Pinpoint the cell where the given text exists, returning its [x, y] midpoint coordinate. 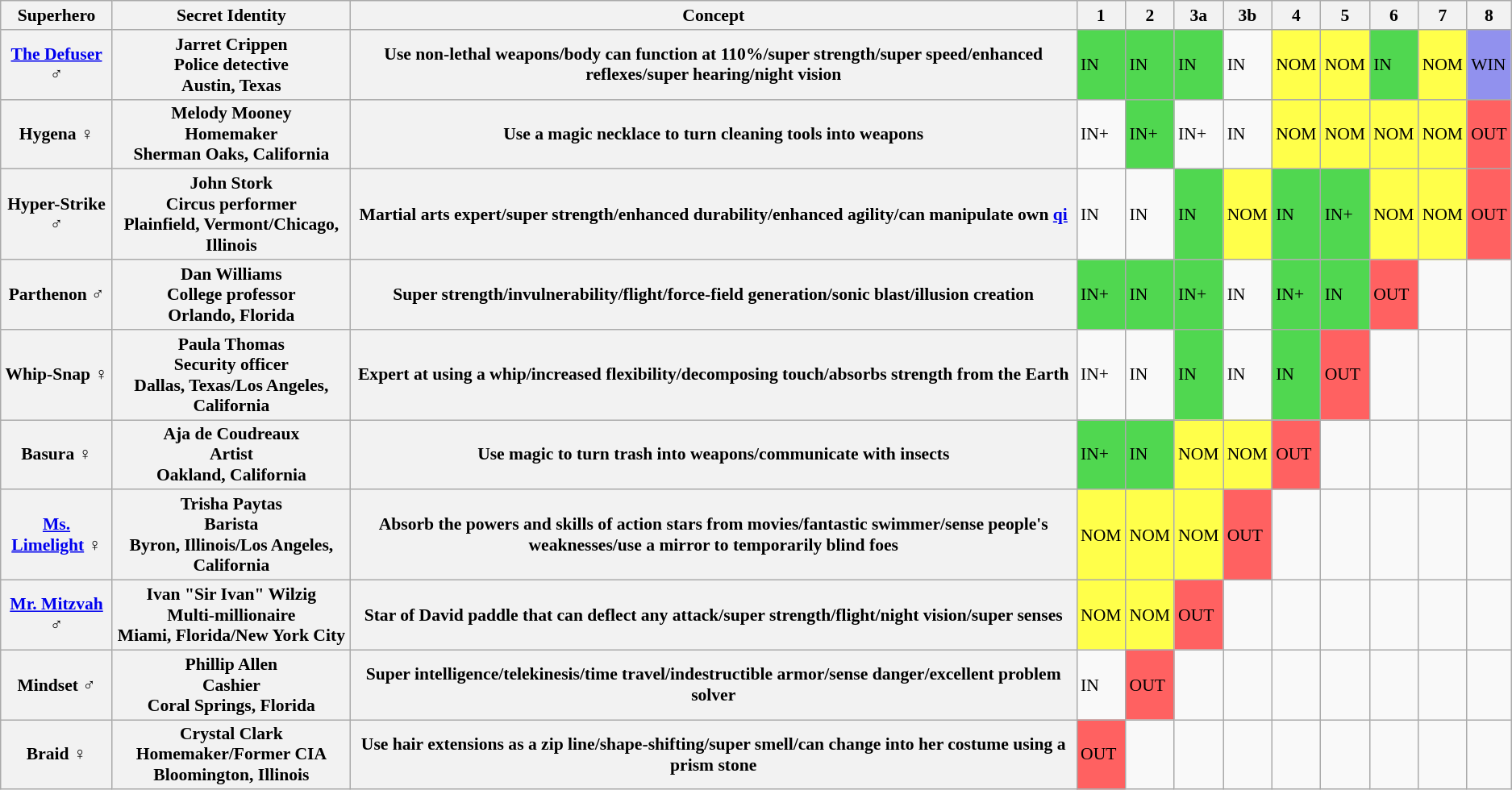
Ivan "Sir Ivan" WilzigMulti-millionaireMiami, Florida/New York City [231, 616]
Mr. Mitzvah ♂ [56, 616]
Mindset ♂ [56, 685]
Hyper-Strike ♂ [56, 214]
4 [1297, 15]
WIN [1489, 64]
Hygena ♀ [56, 134]
2 [1150, 15]
Martial arts expert/super strength/enhanced durability/enhanced agility/can manipulate own qi [713, 214]
Use non-lethal weapons/body can function at 110%/super strength/super speed/enhanced reflexes/super hearing/night vision [713, 64]
Melody MooneyHomemakerSherman Oaks, California [231, 134]
1 [1102, 15]
Paula ThomasSecurity officerDallas, Texas/Los Angeles, California [231, 375]
Phillip AllenCashierCoral Springs, Florida [231, 685]
Jarret CrippenPolice detectiveAustin, Texas [231, 64]
Ms. Limelight ♀ [56, 535]
Use magic to turn trash into weapons/communicate with insects [713, 455]
Superhero [56, 15]
Star of David paddle that can deflect any attack/super strength/flight/night vision/super senses [713, 616]
Super intelligence/telekinesis/time travel/indestructible armor/sense danger/excellent problem solver [713, 685]
Use a magic necklace to turn cleaning tools into weapons [713, 134]
Trisha PaytasBaristaByron, Illinois/Los Angeles, California [231, 535]
Braid ♀ [56, 755]
Super strength/invulnerability/flight/force-field generation/sonic blast/illusion creation [713, 295]
5 [1345, 15]
The Defuser ♂ [56, 64]
Crystal ClarkHomemaker/Former CIABloomington, Illinois [231, 755]
Secret Identity [231, 15]
3b [1248, 15]
Whip-Snap ♀ [56, 375]
Dan WilliamsCollege professorOrlando, Florida [231, 295]
6 [1393, 15]
John StorkCircus performerPlainfield, Vermont/Chicago, Illinois [231, 214]
Basura ♀ [56, 455]
Expert at using a whip/increased flexibility/decomposing touch/absorbs strength from the Earth [713, 375]
Parthenon ♂ [56, 295]
Concept [713, 15]
Absorb the powers and skills of action stars from movies/fantastic swimmer/sense people's weaknesses/use a mirror to temporarily blind foes [713, 535]
7 [1443, 15]
8 [1489, 15]
Aja de CoudreauxArtistOakland, California [231, 455]
Use hair extensions as a zip line/shape-shifting/super smell/can change into her costume using a prism stone [713, 755]
3a [1198, 15]
